Detect which cell encompasses the target text, then output its (X, Y) center coordinate. 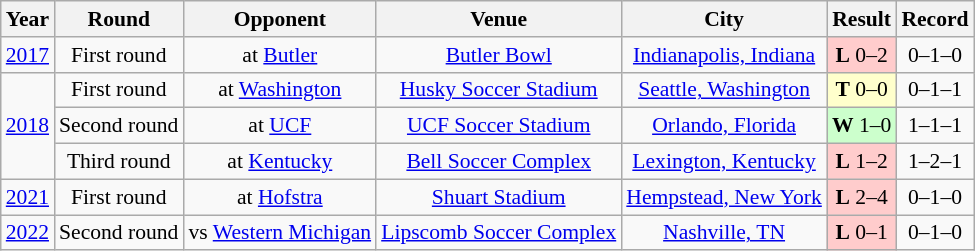
City (724, 19)
1–2–1 (934, 162)
Indianapolis, Indiana (724, 55)
Year (28, 19)
UCF Soccer Stadium (498, 126)
Orlando, Florida (724, 126)
at Hofstra (280, 197)
Bell Soccer Complex (498, 162)
vs Western Michigan (280, 233)
Opponent (280, 19)
1–1–1 (934, 126)
Hempstead, New York (724, 197)
Seattle, Washington (724, 90)
Result (862, 19)
T 0–0 (862, 90)
Lipscomb Soccer Complex (498, 233)
2022 (28, 233)
at UCF (280, 126)
Butler Bowl (498, 55)
2018 (28, 126)
Husky Soccer Stadium (498, 90)
L 2–4 (862, 197)
W 1–0 (862, 126)
Third round (118, 162)
at Butler (280, 55)
L 0–1 (862, 233)
Shuart Stadium (498, 197)
Lexington, Kentucky (724, 162)
at Washington (280, 90)
2021 (28, 197)
Venue (498, 19)
Nashville, TN (724, 233)
L 1–2 (862, 162)
L 0–2 (862, 55)
Record (934, 19)
Round (118, 19)
2017 (28, 55)
0–1–1 (934, 90)
at Kentucky (280, 162)
